Scan for the cell matching the given text and deliver its (x, y) coordinate at center. 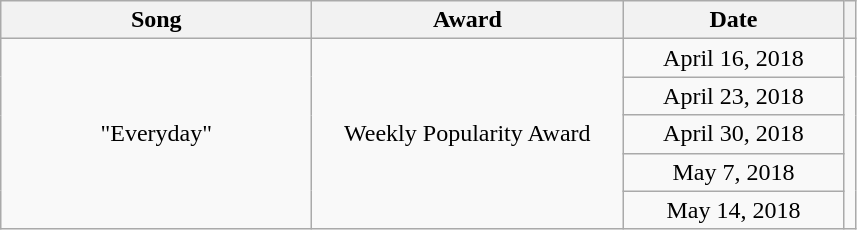
Weekly Popularity Award (468, 134)
Date (734, 20)
April 23, 2018 (734, 96)
May 7, 2018 (734, 172)
April 16, 2018 (734, 58)
"Everyday" (156, 134)
Award (468, 20)
May 14, 2018 (734, 210)
Song (156, 20)
April 30, 2018 (734, 134)
